For the text-containing cell, return its midpoint in [x, y] coordinate format. 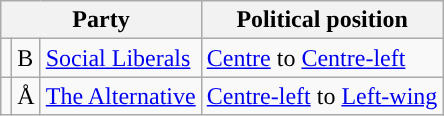
Centre to Centre-left [322, 58]
Centre-left to Left-wing [322, 96]
Å [26, 96]
B [26, 58]
Political position [322, 20]
Party [101, 20]
Social Liberals [120, 58]
The Alternative [120, 96]
